Locate the cell with the specified text and output its (X, Y) center coordinate. 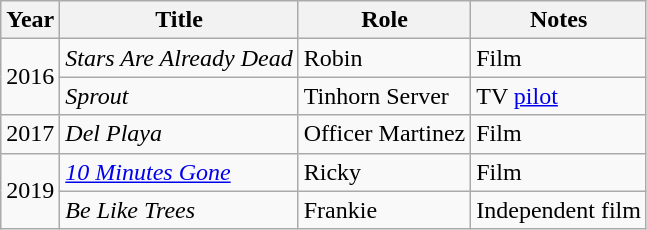
Title (179, 20)
Officer Martinez (384, 134)
Be Like Trees (179, 210)
2019 (30, 191)
Sprout (179, 96)
Independent film (559, 210)
10 Minutes Gone (179, 172)
2016 (30, 77)
Ricky (384, 172)
Robin (384, 58)
Del Playa (179, 134)
Year (30, 20)
TV pilot (559, 96)
Stars Are Already Dead (179, 58)
Role (384, 20)
Notes (559, 20)
Frankie (384, 210)
Tinhorn Server (384, 96)
2017 (30, 134)
